Extract the (X, Y) coordinate from the center of the cell holding the provided text.  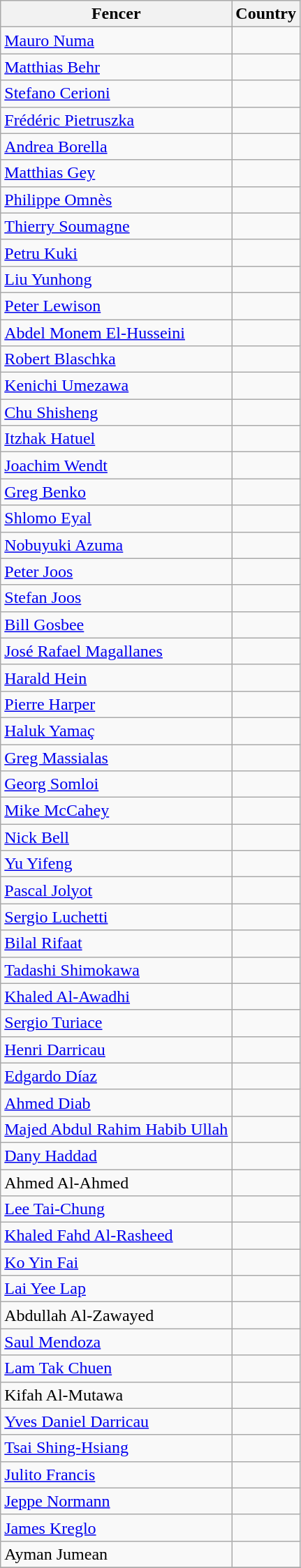
Stefano Cerioni (116, 94)
Jeppe Normann (116, 1501)
José Rafael Magallanes (116, 651)
Henri Darricau (116, 1050)
Nick Bell (116, 837)
Kenichi Umezawa (116, 386)
Bill Gosbee (116, 625)
Bilal Rifaat (116, 943)
Thierry Soumagne (116, 226)
Tsai Shing-Hsiang (116, 1448)
Andrea Borella (116, 147)
Mike McCahey (116, 811)
Itzhak Hatuel (116, 439)
Peter Joos (116, 572)
Georg Somloi (116, 784)
Khaled Al-Awadhi (116, 996)
Tadashi Shimokawa (116, 970)
Majed Abdul Rahim Habib Ullah (116, 1129)
Robert Blaschka (116, 359)
Frédéric Pietruszka (116, 120)
Chu Shisheng (116, 412)
Lee Tai-Chung (116, 1209)
Ahmed Al-Ahmed (116, 1183)
Matthias Behr (116, 67)
Pascal Jolyot (116, 890)
Dany Haddad (116, 1156)
Joachim Wendt (116, 465)
James Kreglo (116, 1528)
Abdel Monem El-Husseini (116, 333)
Matthias Gey (116, 173)
Country (266, 14)
Yu Yifeng (116, 864)
Abdullah Al-Zawayed (116, 1315)
Julito Francis (116, 1474)
Khaled Fahd Al-Rasheed (116, 1236)
Harald Hein (116, 678)
Petru Kuki (116, 253)
Saul Mendoza (116, 1342)
Philippe Omnès (116, 200)
Kifah Al-Mutawa (116, 1395)
Shlomo Eyal (116, 518)
Ahmed Diab (116, 1103)
Greg Massialas (116, 757)
Fencer (116, 14)
Edgardo Díaz (116, 1076)
Yves Daniel Darricau (116, 1421)
Ayman Jumean (116, 1554)
Greg Benko (116, 492)
Sergio Luchetti (116, 917)
Peter Lewison (116, 306)
Liu Yunhong (116, 279)
Ko Yin Fai (116, 1262)
Lam Tak Chuen (116, 1368)
Sergio Turiace (116, 1023)
Nobuyuki Azuma (116, 545)
Pierre Harper (116, 704)
Lai Yee Lap (116, 1289)
Stefan Joos (116, 598)
Mauro Numa (116, 40)
Haluk Yamaç (116, 731)
